Pinpoint the cell where the given text exists, returning its [x, y] midpoint coordinate. 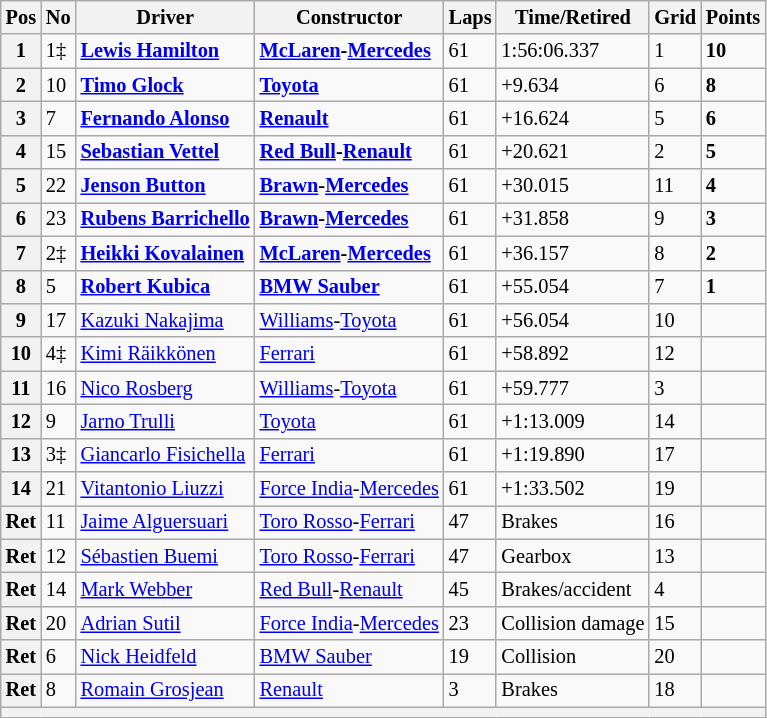
22 [58, 186]
+31.858 [572, 219]
Fernando Alonso [166, 118]
Vitantonio Liuzzi [166, 489]
Pos [21, 17]
+56.054 [572, 320]
Mark Webber [166, 589]
Collision damage [572, 623]
Sebastian Vettel [166, 152]
Nico Rosberg [166, 388]
+9.634 [572, 85]
+58.892 [572, 354]
Points [733, 17]
Laps [470, 17]
Nick Heidfeld [166, 657]
Jaime Alguersuari [166, 522]
+20.621 [572, 152]
+59.777 [572, 388]
+16.624 [572, 118]
+1:33.502 [572, 489]
1‡ [58, 51]
No [58, 17]
Adrian Sutil [166, 623]
Giancarlo Fisichella [166, 455]
Jarno Trulli [166, 421]
Kimi Räikkönen [166, 354]
Lewis Hamilton [166, 51]
21 [58, 489]
18 [675, 690]
Rubens Barrichello [166, 219]
Heikki Kovalainen [166, 253]
4‡ [58, 354]
45 [470, 589]
Jenson Button [166, 186]
Brakes/accident [572, 589]
+36.157 [572, 253]
Sébastien Buemi [166, 556]
+1:13.009 [572, 421]
Driver [166, 17]
3‡ [58, 455]
Collision [572, 657]
Constructor [350, 17]
+1:19.890 [572, 455]
+55.054 [572, 287]
Romain Grosjean [166, 690]
Grid [675, 17]
2‡ [58, 253]
Time/Retired [572, 17]
1:56:06.337 [572, 51]
+30.015 [572, 186]
Timo Glock [166, 85]
Robert Kubica [166, 287]
Kazuki Nakajima [166, 320]
Gearbox [572, 556]
